Extract the [x, y] coordinate from the center of the cell holding the provided text.  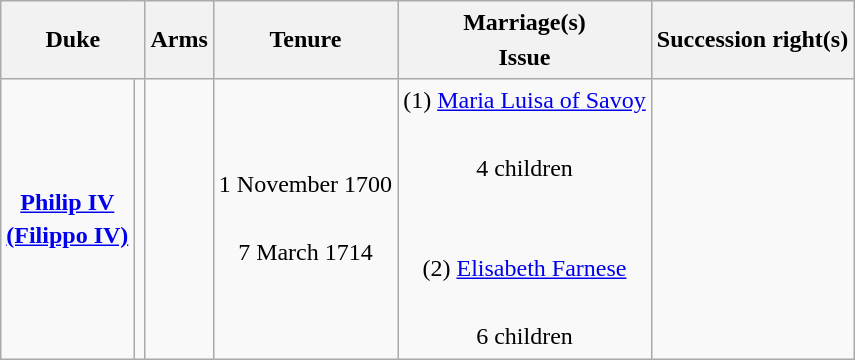
1 November 17007 March 1714 [305, 219]
Tenure [305, 40]
Philip IV(Filippo IV) [68, 219]
Succession right(s) [752, 40]
Arms [179, 40]
(1) Maria Luisa of Savoy4 children(2) Elisabeth Farnese6 children [525, 219]
Duke [73, 40]
Marriage(s)Issue [525, 40]
